Determine the [X, Y] coordinate at the center of the cell enclosing the given text.  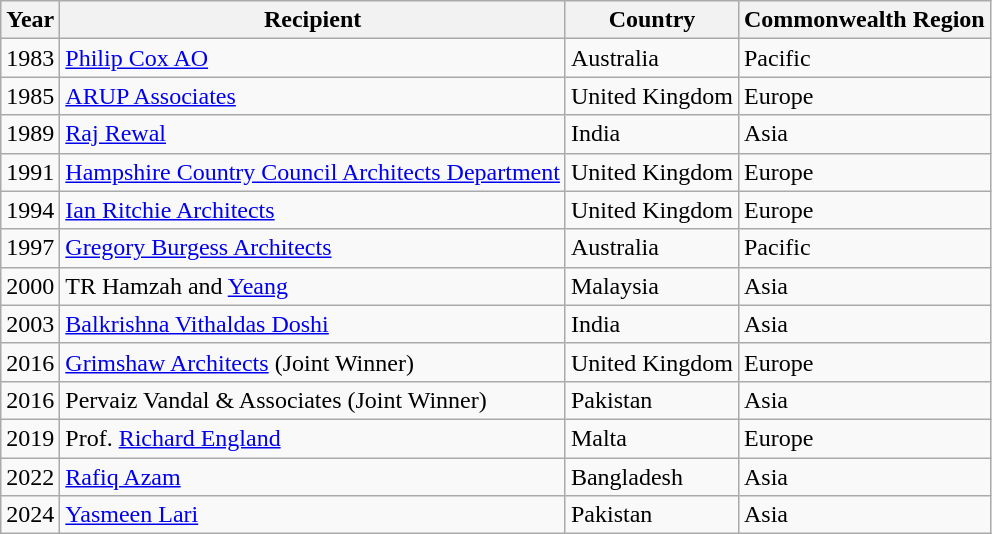
Commonwealth Region [864, 20]
2000 [30, 286]
2019 [30, 438]
1991 [30, 172]
2003 [30, 324]
ARUP Associates [313, 96]
2022 [30, 477]
1989 [30, 134]
Malta [652, 438]
Yasmeen Lari [313, 515]
Bangladesh [652, 477]
Grimshaw Architects (Joint Winner) [313, 362]
Raj Rewal [313, 134]
Year [30, 20]
Hampshire Country Council Architects Department [313, 172]
Rafiq Azam [313, 477]
Gregory Burgess Architects [313, 248]
2024 [30, 515]
1983 [30, 58]
Pervaiz Vandal & Associates (Joint Winner) [313, 400]
Country [652, 20]
Balkrishna Vithaldas Doshi [313, 324]
TR Hamzah and Yeang [313, 286]
Prof. Richard England [313, 438]
1985 [30, 96]
1997 [30, 248]
1994 [30, 210]
Malaysia [652, 286]
Recipient [313, 20]
Ian Ritchie Architects [313, 210]
Philip Cox AO [313, 58]
